Output the [X, Y] coordinate of the center of the cell containing the given text.  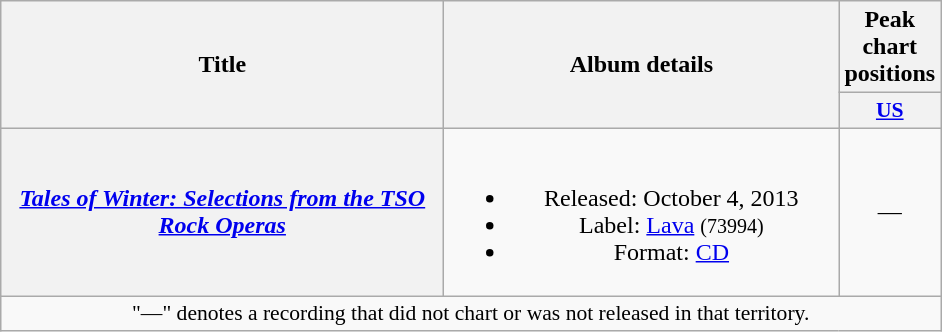
Title [222, 65]
"—" denotes a recording that did not chart or was not released in that territory. [471, 314]
Album details [642, 65]
Peak chart positions [890, 47]
Tales of Winter: Selections from the TSO Rock Operas [222, 212]
— [890, 212]
US [890, 111]
Released: October 4, 2013Label: Lava (73994)Format: CD [642, 212]
